Identify which cell holds the provided text, then report its (X, Y) central coordinate. 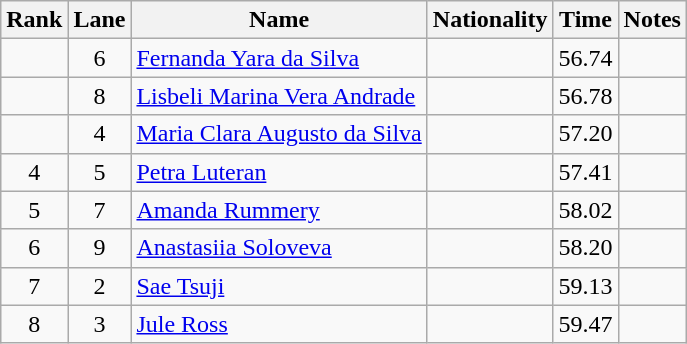
57.41 (586, 172)
Anastasiia Soloveva (279, 248)
57.20 (586, 134)
Name (279, 20)
56.78 (586, 96)
2 (100, 286)
9 (100, 248)
Rank (34, 20)
Petra Luteran (279, 172)
Maria Clara Augusto da Silva (279, 134)
Amanda Rummery (279, 210)
Lane (100, 20)
58.02 (586, 210)
58.20 (586, 248)
3 (100, 324)
59.13 (586, 286)
Time (586, 20)
59.47 (586, 324)
Nationality (490, 20)
Jule Ross (279, 324)
Fernanda Yara da Silva (279, 58)
56.74 (586, 58)
Lisbeli Marina Vera Andrade (279, 96)
Sae Tsuji (279, 286)
Notes (652, 20)
